Return [X, Y] of the center of cell containing provided text 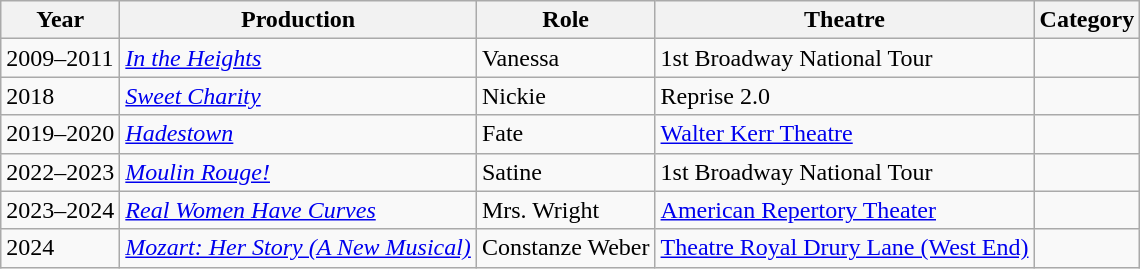
Role [566, 20]
2024 [60, 248]
Real Women Have Curves [298, 210]
Moulin Rouge! [298, 172]
Walter Kerr Theatre [844, 134]
Satine [566, 172]
Category [1087, 20]
Fate [566, 134]
2023–2024 [60, 210]
Theatre Royal Drury Lane (West End) [844, 248]
Sweet Charity [298, 96]
Mrs. Wright [566, 210]
Year [60, 20]
Hadestown [298, 134]
2019–2020 [60, 134]
2009–2011 [60, 58]
Production [298, 20]
American Repertory Theater [844, 210]
Reprise 2.0 [844, 96]
Mozart: Her Story (A New Musical) [298, 248]
2022–2023 [60, 172]
Theatre [844, 20]
2018 [60, 96]
In the Heights [298, 58]
Vanessa [566, 58]
Constanze Weber [566, 248]
Nickie [566, 96]
